From the cell containing the given text, extract its center point as (x, y) coordinate. 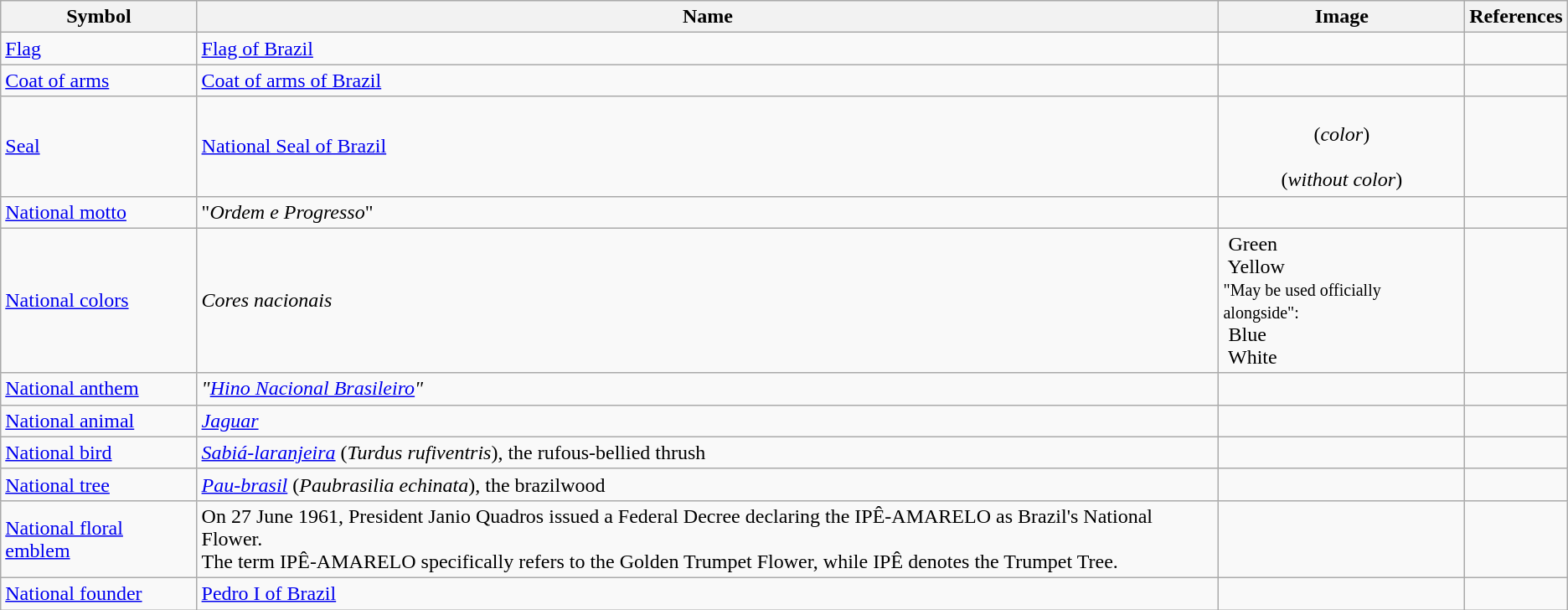
Image (1342, 17)
"Hino Nacional Brasileiro" (708, 389)
National anthem (99, 389)
National Seal of Brazil (708, 146)
References (1516, 17)
Green Yellow"May be used officially alongside": Blue White (1342, 300)
Coat of arms of Brazil (708, 80)
Name (708, 17)
"Ordem e Progresso" (708, 212)
Pau-brasil (Paubrasilia echinata), the brazilwood (708, 484)
National founder (99, 593)
National animal (99, 421)
Symbol (99, 17)
National motto (99, 212)
Cores nacionais (708, 300)
Coat of arms (99, 80)
National bird (99, 452)
(color)(without color) (1342, 146)
Flag of Brazil (708, 49)
National floral emblem (99, 539)
National colors (99, 300)
Jaguar (708, 421)
Flag (99, 49)
Sabiá-laranjeira (Turdus rufiventris), the rufous-bellied thrush (708, 452)
Seal (99, 146)
National tree (99, 484)
Pedro I of Brazil (708, 593)
